For the text-containing cell, return its midpoint in [x, y] coordinate format. 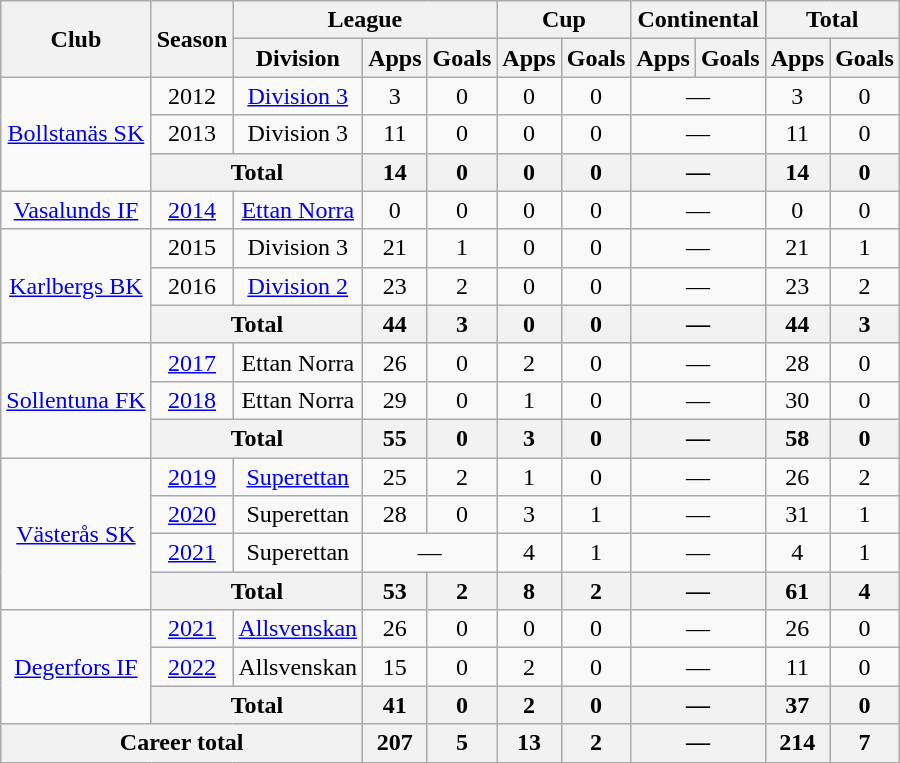
Continental [698, 20]
2012 [192, 96]
5 [462, 743]
2014 [192, 210]
Västerås SK [76, 534]
Career total [182, 743]
Club [76, 39]
41 [395, 705]
29 [395, 400]
2018 [192, 400]
30 [797, 400]
Vasalunds IF [76, 210]
214 [797, 743]
Karlbergs BK [76, 286]
Division [298, 58]
7 [865, 743]
Season [192, 39]
15 [395, 667]
Sollentuna FK [76, 400]
55 [395, 438]
207 [395, 743]
37 [797, 705]
2013 [192, 134]
2016 [192, 286]
31 [797, 515]
Division 2 [298, 286]
2017 [192, 362]
61 [797, 591]
25 [395, 477]
Degerfors IF [76, 667]
2020 [192, 515]
53 [395, 591]
8 [529, 591]
Bollstanäs SK [76, 134]
2022 [192, 667]
2019 [192, 477]
2015 [192, 248]
13 [529, 743]
58 [797, 438]
League [365, 20]
Cup [564, 20]
